Extract the [x, y] coordinate from the center of the cell holding the provided text.  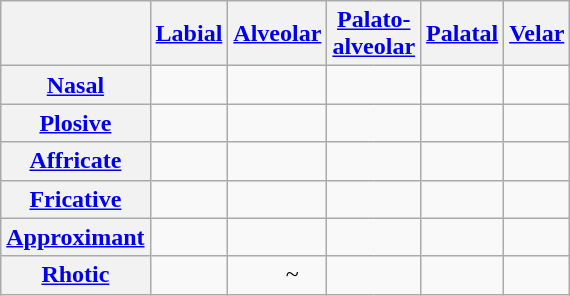
~ [292, 275]
Palatal [462, 34]
Rhotic [76, 275]
Palato-alveolar [374, 34]
Velar [537, 34]
Plosive [76, 123]
Alveolar [278, 34]
Affricate [76, 161]
Nasal [76, 85]
Approximant [76, 237]
Labial [189, 34]
Fricative [76, 199]
